Search for the cell housing the specified text and yield its [X, Y] center coordinate. 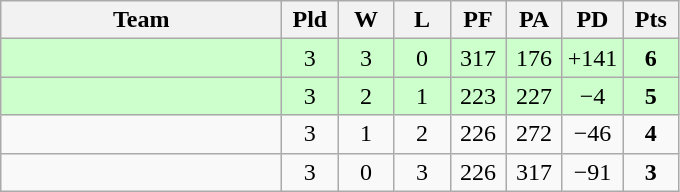
176 [534, 58]
PA [534, 20]
Pld [310, 20]
−46 [592, 134]
227 [534, 96]
−91 [592, 172]
4 [651, 134]
PD [592, 20]
L [422, 20]
W [366, 20]
+141 [592, 58]
−4 [592, 96]
Team [142, 20]
223 [478, 96]
Pts [651, 20]
5 [651, 96]
6 [651, 58]
PF [478, 20]
272 [534, 134]
